Detect which cell encompasses the target text, then output its [x, y] center coordinate. 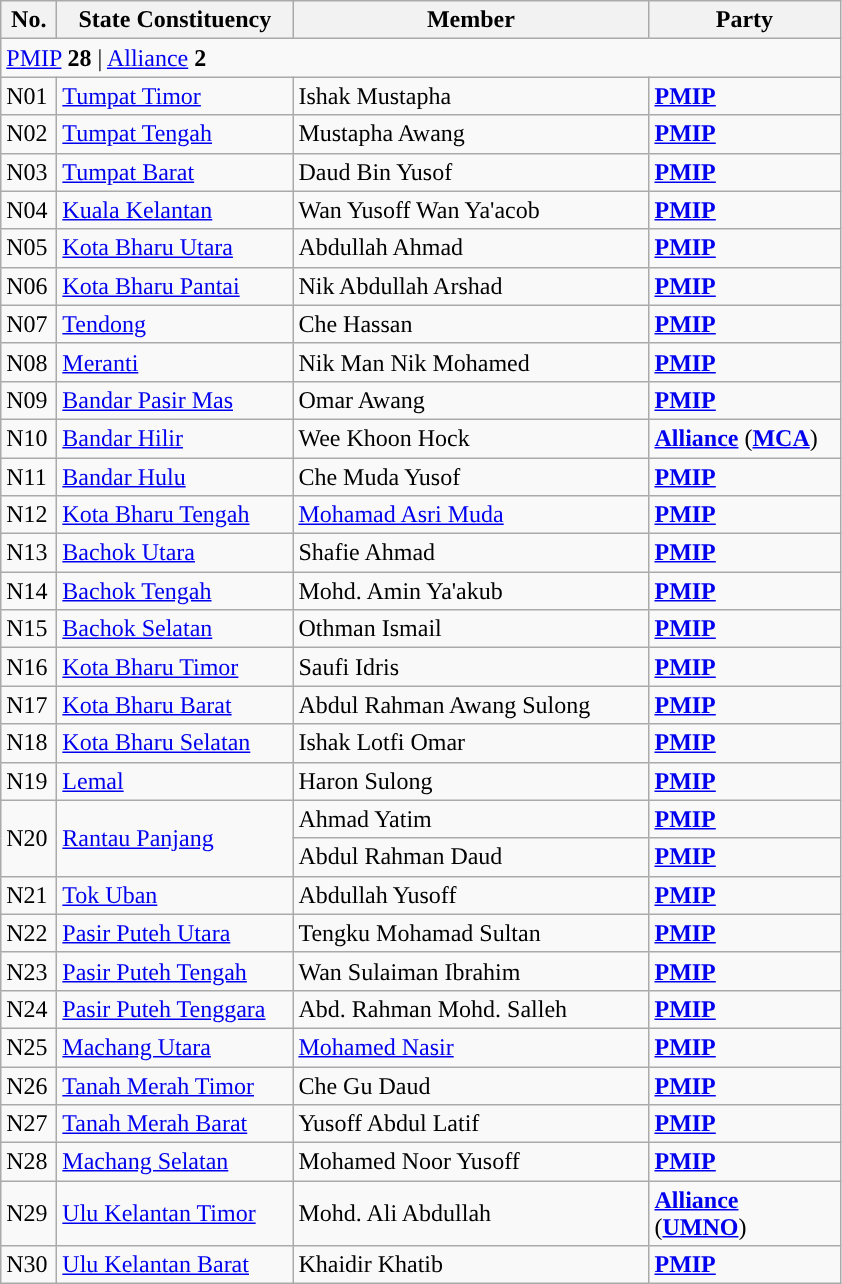
N22 [29, 933]
Alliance (UMNO) [744, 1214]
Mohamed Nasir [471, 1047]
N30 [29, 1265]
Kota Bharu Selatan [175, 743]
Tengku Mohamad Sultan [471, 933]
N28 [29, 1162]
Pasir Puteh Tengah [175, 971]
Lemal [175, 781]
N13 [29, 553]
Bandar Hulu [175, 477]
N29 [29, 1214]
Bachok Tengah [175, 591]
Bandar Pasir Mas [175, 400]
Nik Abdullah Arshad [471, 286]
Member [471, 20]
Kota Bharu Tengah [175, 515]
N14 [29, 591]
Che Gu Daud [471, 1085]
Yusoff Abdul Latif [471, 1124]
N11 [29, 477]
Kuala Kelantan [175, 210]
State Constituency [175, 20]
Rantau Panjang [175, 838]
N07 [29, 324]
N02 [29, 134]
N08 [29, 362]
Daud Bin Yusof [471, 172]
N26 [29, 1085]
Kota Bharu Barat [175, 705]
Mohamad Asri Muda [471, 515]
Mohd. Amin Ya'akub [471, 591]
Othman Ismail [471, 629]
Ishak Mustapha [471, 96]
PMIP 28 | Alliance 2 [420, 58]
N17 [29, 705]
N09 [29, 400]
Haron Sulong [471, 781]
N15 [29, 629]
Ahmad Yatim [471, 819]
Nik Man Nik Mohamed [471, 362]
N06 [29, 286]
Abd. Rahman Mohd. Salleh [471, 1009]
No. [29, 20]
Tumpat Tengah [175, 134]
Tendong [175, 324]
Wee Khoon Hock [471, 438]
N24 [29, 1009]
N05 [29, 248]
Abdul Rahman Awang Sulong [471, 705]
Kota Bharu Utara [175, 248]
Shafie Ahmad [471, 553]
Meranti [175, 362]
N23 [29, 971]
Wan Yusoff Wan Ya'acob [471, 210]
Tumpat Barat [175, 172]
Machang Selatan [175, 1162]
Tok Uban [175, 895]
N20 [29, 838]
N12 [29, 515]
Alliance (MCA) [744, 438]
N16 [29, 667]
N01 [29, 96]
Bachok Utara [175, 553]
Ishak Lotfi Omar [471, 743]
Abdullah Ahmad [471, 248]
Che Muda Yusof [471, 477]
N25 [29, 1047]
Ulu Kelantan Barat [175, 1265]
Mohd. Ali Abdullah [471, 1214]
Pasir Puteh Utara [175, 933]
N19 [29, 781]
N04 [29, 210]
Khaidir Khatib [471, 1265]
N21 [29, 895]
N18 [29, 743]
Saufi Idris [471, 667]
Bandar Hilir [175, 438]
N03 [29, 172]
Mohamed Noor Yusoff [471, 1162]
Abdul Rahman Daud [471, 857]
Abdullah Yusoff [471, 895]
Omar Awang [471, 400]
Tumpat Timor [175, 96]
N10 [29, 438]
Che Hassan [471, 324]
Machang Utara [175, 1047]
Tanah Merah Timor [175, 1085]
N27 [29, 1124]
Mustapha Awang [471, 134]
Wan Sulaiman Ibrahim [471, 971]
Bachok Selatan [175, 629]
Kota Bharu Pantai [175, 286]
Pasir Puteh Tenggara [175, 1009]
Ulu Kelantan Timor [175, 1214]
Party [744, 20]
Tanah Merah Barat [175, 1124]
Kota Bharu Timor [175, 667]
